Pinpoint the cell where the given text exists, returning its (X, Y) midpoint coordinate. 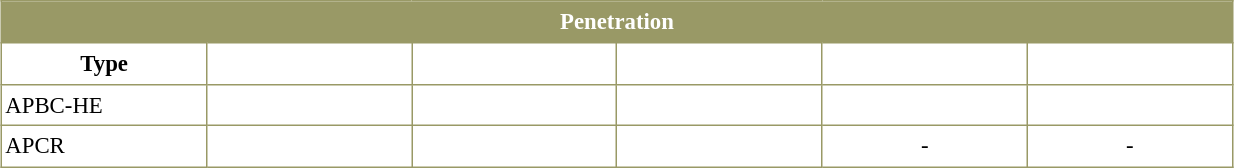
APBC-HE (104, 105)
Penetration (618, 22)
APCR (104, 147)
Type (104, 63)
